Scan for the cell matching the given text and deliver its (x, y) coordinate at center. 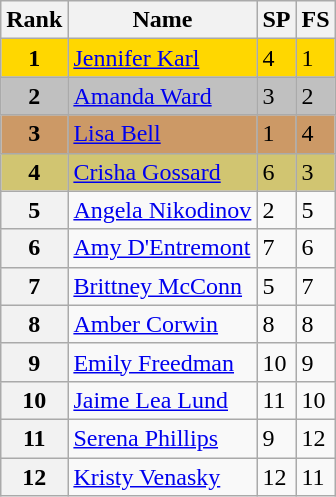
Amber Corwin (162, 324)
FS (316, 20)
Serena Phillips (162, 438)
Emily Freedman (162, 362)
Angela Nikodinov (162, 210)
Rank (34, 20)
Crisha Gossard (162, 172)
Jennifer Karl (162, 58)
Lisa Bell (162, 134)
Kristy Venasky (162, 477)
Amanda Ward (162, 96)
Amy D'Entremont (162, 248)
Jaime Lea Lund (162, 400)
Brittney McConn (162, 286)
SP (276, 20)
Name (162, 20)
